For the text-containing cell, return its midpoint in [x, y] coordinate format. 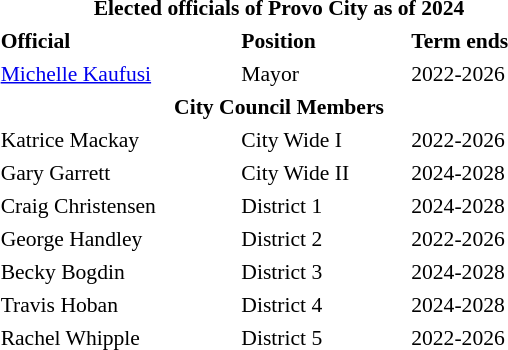
City Wide I [322, 140]
Mayor [322, 74]
District 1 [322, 206]
Position [322, 40]
District 4 [322, 304]
City Wide II [322, 172]
District 2 [322, 238]
District 3 [322, 272]
